Pinpoint the cell where the given text exists, returning its (X, Y) midpoint coordinate. 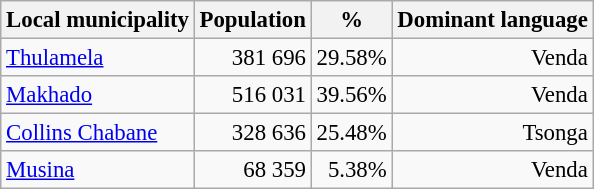
39.56% (352, 95)
Makhado (98, 95)
Musina (98, 170)
328 636 (252, 133)
68 359 (252, 170)
29.58% (352, 58)
Local municipality (98, 20)
516 031 (252, 95)
Collins Chabane (98, 133)
% (352, 20)
5.38% (352, 170)
Thulamela (98, 58)
25.48% (352, 133)
Dominant language (492, 20)
Tsonga (492, 133)
Population (252, 20)
381 696 (252, 58)
